Find where the given text appears and provide that cell's center as (x, y) coordinate. 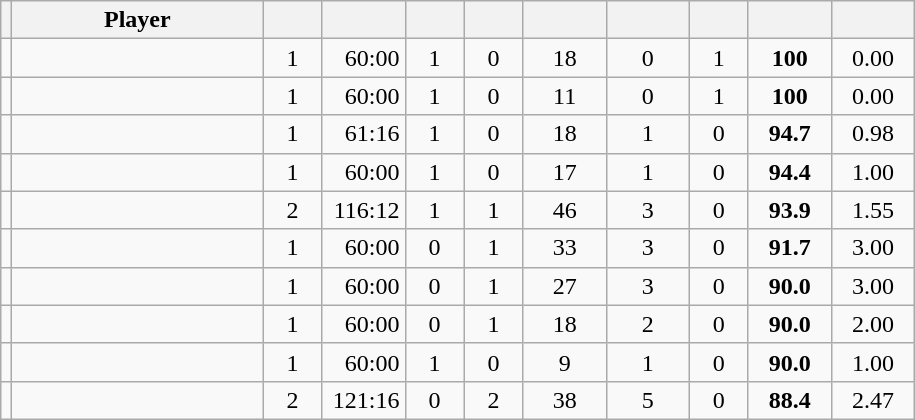
11 (564, 96)
5 (648, 400)
9 (564, 362)
94.4 (790, 172)
2.47 (872, 400)
2.00 (872, 324)
94.7 (790, 134)
1.55 (872, 210)
93.9 (790, 210)
88.4 (790, 400)
116:12 (364, 210)
46 (564, 210)
121:16 (364, 400)
33 (564, 248)
17 (564, 172)
27 (564, 286)
Player (138, 20)
61:16 (364, 134)
91.7 (790, 248)
0.98 (872, 134)
38 (564, 400)
